Pinpoint the cell where the given text exists, returning its (x, y) midpoint coordinate. 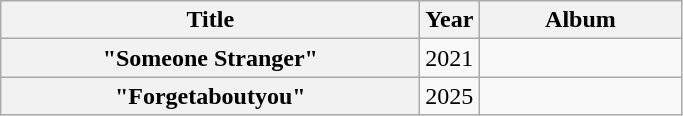
"Forgetaboutyou" (210, 96)
2025 (450, 96)
Title (210, 20)
2021 (450, 58)
Album (580, 20)
"Someone Stranger" (210, 58)
Year (450, 20)
